Find where the given text appears and provide that cell's center as [X, Y] coordinate. 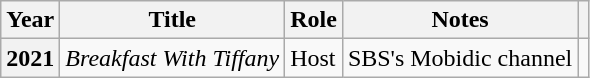
Year [30, 20]
Title [172, 20]
SBS's Mobidic channel [460, 58]
2021 [30, 58]
Notes [460, 20]
Role [314, 20]
Host [314, 58]
Breakfast With Tiffany [172, 58]
